From the cell containing the given text, extract its center point as [X, Y] coordinate. 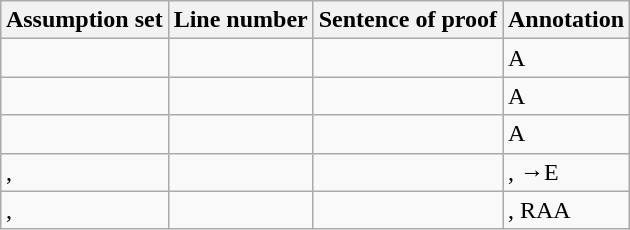
, RAA [566, 210]
Sentence of proof [408, 20]
Assumption set [84, 20]
, →E [566, 172]
Line number [240, 20]
Annotation [566, 20]
